Find where the given text appears and provide that cell's center as [x, y] coordinate. 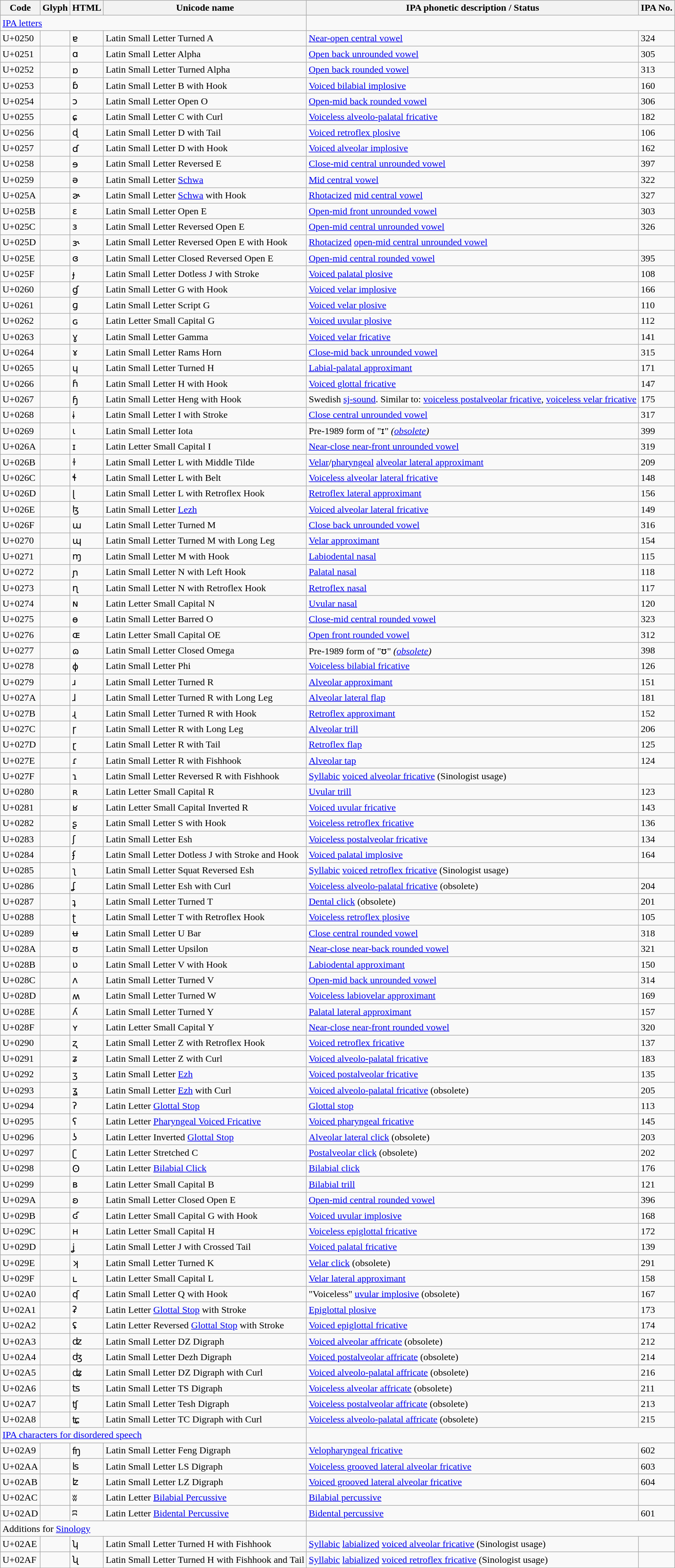
Voiced alveolo-palatal fricative [472, 1059]
Latin Small Letter Turned Y [205, 1012]
ɐ [87, 38]
168 [656, 1216]
ɹ [87, 682]
ʧ [87, 1404]
Latin Small Letter DZ Digraph with Curl [205, 1373]
U+0294 [21, 1106]
ʢ [87, 1326]
174 [656, 1326]
Retroflex lateral approximant [472, 494]
164 [656, 855]
U+0285 [21, 870]
ʞ [87, 1263]
ʟ [87, 1278]
137 [656, 1043]
U+0295 [21, 1122]
U+025B [21, 211]
106 [656, 133]
U+0266 [21, 384]
Palatal nasal [472, 572]
ɚ [87, 195]
Open-mid central unrounded vowel [472, 227]
ɿ [87, 776]
Latin Small Letter I with Stroke [205, 415]
Latin Small Letter Closed Omega [205, 651]
U+0280 [21, 792]
Voiced pharyngeal fricative [472, 1122]
Voiced postalveolar fricative [472, 1074]
Latin Small Letter Turned K [205, 1263]
181 [656, 698]
IPA phonetic description / Status [472, 8]
ʘ [87, 1168]
Alveolar lateral click (obsolete) [472, 1137]
ɾ [87, 761]
U+0256 [21, 133]
U+02AF [21, 1560]
Voiced epiglottal fricative [472, 1326]
U+0264 [21, 352]
319 [656, 447]
Latin Small Letter Reversed E [205, 164]
Open back unrounded vowel [472, 54]
Voiceless alveolo-palatal affricate (obsolete) [472, 1420]
Latin Small Letter T with Retroflex Hook [205, 917]
U+0269 [21, 431]
ʃ [87, 839]
Latin Small Letter Reversed R with Fishhook [205, 776]
ʗ [87, 1153]
141 [656, 337]
Voiced palatal implosive [472, 855]
Latin Small Letter Turned Alpha [205, 70]
U+02A7 [21, 1404]
Latin Small Letter H with Hook [205, 384]
Voiced bilabial implosive [472, 86]
ʖ [87, 1137]
Voiceless labiovelar approximant [472, 996]
U+026B [21, 462]
ʑ [87, 1059]
ʦ [87, 1388]
ɻ [87, 713]
Glottal stop [472, 1106]
ʁ [87, 807]
157 [656, 1012]
Latin Small Letter Turned M [205, 525]
Rhotacized open-mid central unrounded vowel [472, 242]
126 [656, 666]
U+0250 [21, 38]
Open-mid front unrounded vowel [472, 211]
U+027A [21, 698]
Additions for Sinology [154, 1529]
ʕ [87, 1122]
Swedish sj-sound. Similar to: voiceless postalveolar fricative, voiceless velar fricative [472, 400]
Latin Small Letter G with Hook [205, 290]
Latin Small Letter Turned R with Long Leg [205, 698]
Latin Letter Small Capital B [205, 1184]
ɔ [87, 101]
ʭ [87, 1513]
Latin Letter Small Capital H [205, 1232]
ɮ [87, 509]
ʔ [87, 1106]
Latin Small Letter R with Fishhook [205, 761]
Latin Letter Small Capital N [205, 603]
Voiced retroflex fricative [472, 1043]
175 [656, 400]
Close-mid central rounded vowel [472, 619]
Labial-palatal approximant [472, 368]
Latin Small Letter Reversed Open E [205, 227]
ɺ [87, 698]
ɷ [87, 651]
U+0265 [21, 368]
Voiceless alveolar lateral fricative [472, 478]
150 [656, 965]
320 [656, 1027]
Uvular trill [472, 792]
Latin Small Letter Closed Open E [205, 1200]
U+0287 [21, 902]
ɽ [87, 745]
U+027B [21, 713]
204 [656, 886]
U+0276 [21, 635]
U+026D [21, 494]
U+0298 [21, 1168]
603 [656, 1466]
ɵ [87, 619]
395 [656, 258]
U+0255 [21, 117]
ʓ [87, 1090]
212 [656, 1341]
Latin Small Letter Feng Digraph [205, 1451]
ʡ [87, 1310]
Latin Small Letter Turned M with Long Leg [205, 541]
ɤ [87, 352]
Latin Letter Small Capital OE [205, 635]
U+0257 [21, 148]
U+027E [21, 761]
147 [656, 384]
ɜ [87, 227]
Latin Small Letter Upsilon [205, 949]
143 [656, 807]
Latin Small Letter Q with Hook [205, 1294]
U+0275 [21, 619]
Voiced palatal fricative [472, 1247]
U+029F [21, 1278]
Latin Letter Bidental Percussive [205, 1513]
Labiodental approximant [472, 965]
Latin Small Letter Rams Horn [205, 352]
203 [656, 1137]
Latin Small Letter LZ Digraph [205, 1482]
Latin Small Letter D with Hook [205, 148]
Latin Small Letter Gamma [205, 337]
124 [656, 761]
ʙ [87, 1184]
ʤ [87, 1357]
ɥ [87, 368]
317 [656, 415]
Voiced alveolar implosive [472, 148]
U+026A [21, 447]
ɼ [87, 729]
Latin Small Letter Dotless J with Stroke [205, 274]
U+027C [21, 729]
Labiodental nasal [472, 556]
Near-close near-back rounded vowel [472, 949]
Near-close near-front unrounded vowel [472, 447]
Latin Letter Inverted Glottal Stop [205, 1137]
Retroflex approximant [472, 713]
ɖ [87, 133]
Latin Small Letter L with Retroflex Hook [205, 494]
121 [656, 1184]
Alveolar lateral flap [472, 698]
123 [656, 792]
ʈ [87, 917]
115 [656, 556]
173 [656, 1310]
"Voiceless" uvular implosive (obsolete) [472, 1294]
Bilabial trill [472, 1184]
318 [656, 933]
Voiced alveolo-palatal fricative (obsolete) [472, 1090]
ɣ [87, 337]
322 [656, 180]
Latin Small Letter Iota [205, 431]
117 [656, 588]
Latin Small Letter Ezh [205, 1074]
ɬ [87, 478]
Latin Small Letter Closed Reversed Open E [205, 258]
Latin Small Letter B with Hook [205, 86]
Latin Small Letter U Bar [205, 933]
206 [656, 729]
213 [656, 1404]
ɟ [87, 274]
Voiceless alveolo-palatal fricative (obsolete) [472, 886]
U+02A1 [21, 1310]
Pre-1989 form of "ɪ" (obsolete) [472, 431]
Glyph [55, 8]
326 [656, 227]
U+0281 [21, 807]
Near-close near-front rounded vowel [472, 1027]
Latin Small Letter Z with Curl [205, 1059]
Latin Small Letter Heng with Hook [205, 400]
Latin Small Letter LS Digraph [205, 1466]
U+0252 [21, 70]
ɞ [87, 258]
Latin Small Letter TC Digraph with Curl [205, 1420]
216 [656, 1373]
Latin Small Letter R with Long Leg [205, 729]
ʊ [87, 949]
Latin Small Letter Z with Retroflex Hook [205, 1043]
ʬ [87, 1498]
ʠ [87, 1294]
Latin Small Letter Dotless J with Stroke and Hook [205, 855]
Latin Letter Reversed Glottal Stop with Stroke [205, 1326]
Velar approximant [472, 541]
Latin Small Letter TS Digraph [205, 1388]
323 [656, 619]
Voiced uvular fricative [472, 807]
ʜ [87, 1232]
U+0270 [21, 541]
ʏ [87, 1027]
Latin Small Letter Turned V [205, 980]
U+026C [21, 478]
Syllabic labialized voiced retroflex fricative (Sinologist usage) [472, 1560]
U+02A5 [21, 1373]
ɲ [87, 572]
Pre-1989 form of "ʊ" (obsolete) [472, 651]
ɱ [87, 556]
ʍ [87, 996]
Voiceless retroflex fricative [472, 823]
Bidental percussive [472, 1513]
211 [656, 1388]
Voiced glottal fricative [472, 384]
148 [656, 478]
169 [656, 996]
Bilabial click [472, 1168]
327 [656, 195]
U+025A [21, 195]
Latin Small Letter Phi [205, 666]
Palatal lateral approximant [472, 1012]
ɪ [87, 447]
U+025E [21, 258]
ə [87, 180]
Voiceless postalveolar affricate (obsolete) [472, 1404]
321 [656, 949]
Velar lateral approximant [472, 1278]
ʣ [87, 1341]
U+0262 [21, 321]
U+0260 [21, 290]
Latin Small Letter Open E [205, 211]
Bilabial percussive [472, 1498]
U+02A8 [21, 1420]
Latin Small Letter Tesh Digraph [205, 1404]
U+0254 [21, 101]
162 [656, 148]
Voiceless grooved lateral alveolar fricative [472, 1466]
Latin Small Letter Schwa with Hook [205, 195]
U+0297 [21, 1153]
U+0263 [21, 337]
Uvular nasal [472, 603]
145 [656, 1122]
Close-mid back unrounded vowel [472, 352]
U+0259 [21, 180]
Open-mid back unrounded vowel [472, 980]
125 [656, 745]
Voiceless alveolar affricate (obsolete) [472, 1388]
ɳ [87, 588]
Latin Small Letter Turned R with Hook [205, 713]
105 [656, 917]
Latin Letter Small Capital Y [205, 1027]
171 [656, 368]
ɴ [87, 603]
Latin Small Letter Script G [205, 305]
306 [656, 101]
Latin Letter Small Capital Inverted R [205, 807]
Latin Small Letter M with Hook [205, 556]
324 [656, 38]
Latin Small Letter Turned T [205, 902]
202 [656, 1153]
Voiceless postalveolar fricative [472, 839]
U+0258 [21, 164]
183 [656, 1059]
U+02AC [21, 1498]
U+029B [21, 1216]
Syllabic voiced alveolar fricative (Sinologist usage) [472, 776]
118 [656, 572]
312 [656, 635]
ɠ [87, 290]
Voiced velar plosive [472, 305]
U+02AA [21, 1466]
154 [656, 541]
HTML [87, 8]
Velar/pharyngeal alveolar lateral approximant [472, 462]
Voiceless epiglottal fricative [472, 1232]
ʋ [87, 965]
U+029C [21, 1232]
U+0267 [21, 400]
Latin Small Letter N with Left Hook [205, 572]
ɛ [87, 211]
398 [656, 651]
ɩ [87, 431]
Latin Small Letter J with Crossed Tail [205, 1247]
U+0283 [21, 839]
IPA No. [656, 8]
U+0293 [21, 1090]
Voiced alveolo-palatal affricate (obsolete) [472, 1373]
ʛ [87, 1216]
U+0273 [21, 588]
156 [656, 494]
396 [656, 1200]
Latin Letter Small Capital L [205, 1278]
ʎ [87, 1012]
Voiced uvular implosive [472, 1216]
U+029E [21, 1263]
Voiced velar implosive [472, 290]
U+0268 [21, 415]
Latin Letter Small Capital R [205, 792]
314 [656, 980]
Velar click (obsolete) [472, 1263]
Latin Small Letter Turned H with Fishhook and Tail [205, 1560]
604 [656, 1482]
U+0253 [21, 86]
Latin Small Letter Esh with Curl [205, 886]
U+0286 [21, 886]
151 [656, 682]
134 [656, 839]
ɧ [87, 400]
Voiced alveolar lateral fricative [472, 509]
Open-mid back rounded vowel [472, 101]
ʫ [87, 1482]
158 [656, 1278]
ʮ [87, 1544]
Code [21, 8]
U+028B [21, 965]
Dental click (obsolete) [472, 902]
315 [656, 352]
Latin Small Letter D with Tail [205, 133]
U+027F [21, 776]
120 [656, 603]
U+0288 [21, 917]
U+0296 [21, 1137]
136 [656, 823]
316 [656, 525]
Voiced alveolar affricate (obsolete) [472, 1341]
ɰ [87, 541]
ɭ [87, 494]
Voiced uvular plosive [472, 321]
Latin Small Letter Turned A [205, 38]
U+02A0 [21, 1294]
Latin Small Letter L with Belt [205, 478]
U+02A3 [21, 1341]
ʯ [87, 1560]
ʌ [87, 980]
U+0289 [21, 933]
Latin Small Letter C with Curl [205, 117]
U+0299 [21, 1184]
U+027D [21, 745]
Latin Small Letter Schwa [205, 180]
U+029A [21, 1200]
ɨ [87, 415]
Alveolar approximant [472, 682]
U+028E [21, 1012]
Latin Letter Small Capital I [205, 447]
172 [656, 1232]
Latin Small Letter N with Retroflex Hook [205, 588]
Latin Small Letter DZ Digraph [205, 1341]
Close-mid central unrounded vowel [472, 164]
Retroflex flap [472, 745]
Latin Small Letter Turned H [205, 368]
Alveolar tap [472, 761]
399 [656, 431]
Latin Small Letter Turned H with Fishhook [205, 1544]
ɶ [87, 635]
110 [656, 305]
Latin Small Letter Open O [205, 101]
IPA characters for disordered speech [154, 1435]
Voiced grooved lateral alveolar fricative [472, 1482]
ɝ [87, 242]
112 [656, 321]
Latin Letter Bilabial Percussive [205, 1498]
Latin Small Letter Lezh [205, 509]
ɦ [87, 384]
ʇ [87, 902]
Voiceless bilabial fricative [472, 666]
U+026E [21, 509]
U+02AD [21, 1513]
313 [656, 70]
Latin Letter Small Capital G with Hook [205, 1216]
Latin Small Letter Ezh with Curl [205, 1090]
303 [656, 211]
Voiced postalveolar affricate (obsolete) [472, 1357]
Latin Small Letter R with Tail [205, 745]
Latin Small Letter S with Hook [205, 823]
Latin Small Letter Squat Reversed Esh [205, 870]
167 [656, 1294]
ʐ [87, 1043]
291 [656, 1263]
135 [656, 1074]
205 [656, 1090]
U+0272 [21, 572]
ɡ [87, 305]
U+0282 [21, 823]
Open front rounded vowel [472, 635]
U+0291 [21, 1059]
214 [656, 1357]
Alveolar trill [472, 729]
U+028A [21, 949]
U+02AE [21, 1544]
Latin Small Letter Reversed Open E with Hook [205, 242]
Latin Small Letter Turned W [205, 996]
Voiceless retroflex plosive [472, 917]
Latin Small Letter Dezh Digraph [205, 1357]
U+028D [21, 996]
Postalveolar click (obsolete) [472, 1153]
U+0278 [21, 666]
108 [656, 274]
182 [656, 117]
Unicode name [205, 8]
U+0284 [21, 855]
215 [656, 1420]
Syllabic labialized voiced alveolar fricative (Sinologist usage) [472, 1544]
Latin Letter Pharyngeal Voiced Fricative [205, 1122]
Retroflex nasal [472, 588]
Rhotacized mid central vowel [472, 195]
Velopharyngeal fricative [472, 1451]
149 [656, 509]
160 [656, 86]
ɑ [87, 54]
ɸ [87, 666]
Close back unrounded vowel [472, 525]
Latin Small Letter L with Middle Tilde [205, 462]
ʉ [87, 933]
ʒ [87, 1074]
U+028C [21, 980]
U+0279 [21, 682]
ʨ [87, 1420]
Latin Letter Glottal Stop [205, 1106]
Latin Letter Bilabial Click [205, 1168]
ʚ [87, 1200]
ʂ [87, 823]
Latin Letter Stretched C [205, 1153]
602 [656, 1451]
ɘ [87, 164]
ʅ [87, 870]
Latin Small Letter V with Hook [205, 965]
ʪ [87, 1466]
U+02AB [21, 1482]
209 [656, 462]
U+025C [21, 227]
176 [656, 1168]
Voiced retroflex plosive [472, 133]
Voiceless alveolo-palatal fricative [472, 117]
Mid central vowel [472, 180]
ɗ [87, 148]
ɓ [87, 86]
Latin Small Letter Esh [205, 839]
Syllabic voiced retroflex fricative (Sinologist usage) [472, 870]
305 [656, 54]
ʀ [87, 792]
Latin Small Letter Barred O [205, 619]
Latin Small Letter Turned R [205, 682]
166 [656, 290]
ʆ [87, 886]
ʩ [87, 1451]
U+0271 [21, 556]
Voiced palatal plosive [472, 274]
U+0290 [21, 1043]
601 [656, 1513]
U+028F [21, 1027]
U+0261 [21, 305]
Open back rounded vowel [472, 70]
ʥ [87, 1373]
U+02A2 [21, 1326]
U+0277 [21, 651]
U+02A9 [21, 1451]
201 [656, 902]
ɒ [87, 70]
Voiced velar fricative [472, 337]
U+025F [21, 274]
Close central rounded vowel [472, 933]
ɫ [87, 462]
397 [656, 164]
ʝ [87, 1247]
139 [656, 1247]
Near-open central vowel [472, 38]
U+02A4 [21, 1357]
Latin Small Letter Alpha [205, 54]
ɢ [87, 321]
Latin Letter Small Capital G [205, 321]
Epiglottal plosive [472, 1310]
Close central unrounded vowel [472, 415]
IPA letters [154, 23]
152 [656, 713]
U+029D [21, 1247]
ɯ [87, 525]
Latin Letter Glottal Stop with Stroke [205, 1310]
U+025D [21, 242]
U+02A6 [21, 1388]
113 [656, 1106]
U+0251 [21, 54]
U+0274 [21, 603]
U+026F [21, 525]
U+0292 [21, 1074]
ʄ [87, 855]
ɕ [87, 117]
